From the cell containing the given text, extract its center point as (X, Y) coordinate. 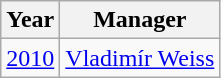
Vladimír Weiss (140, 58)
Manager (140, 20)
Year (30, 20)
2010 (30, 58)
